Identify which cell holds the provided text, then report its (X, Y) central coordinate. 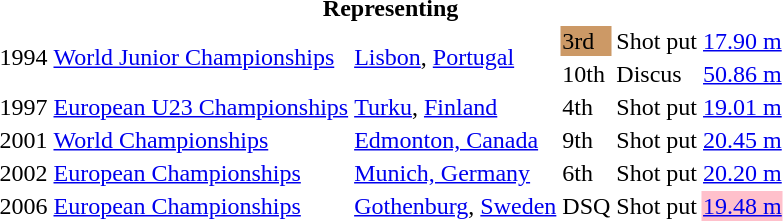
Discus (657, 74)
Munich, Germany (456, 173)
Lisbon, Portugal (456, 58)
6th (586, 173)
3rd (586, 41)
European U23 Championships (201, 107)
9th (586, 140)
Turku, Finland (456, 107)
4th (586, 107)
Gothenburg, Sweden (456, 206)
DSQ (586, 206)
Edmonton, Canada (456, 140)
World Championships (201, 140)
10th (586, 74)
World Junior Championships (201, 58)
